Capture the cell that displays the provided text and extract its (x, y) central coordinate. 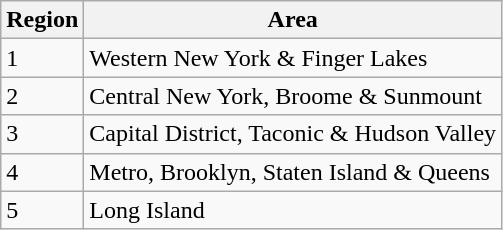
Metro, Brooklyn, Staten Island & Queens (293, 172)
5 (42, 210)
Western New York & Finger Lakes (293, 58)
Long Island (293, 210)
Capital District, Taconic & Hudson Valley (293, 134)
2 (42, 96)
Area (293, 20)
4 (42, 172)
Central New York, Broome & Sunmount (293, 96)
1 (42, 58)
3 (42, 134)
Region (42, 20)
